Output the [X, Y] coordinate of the center of the cell containing the given text.  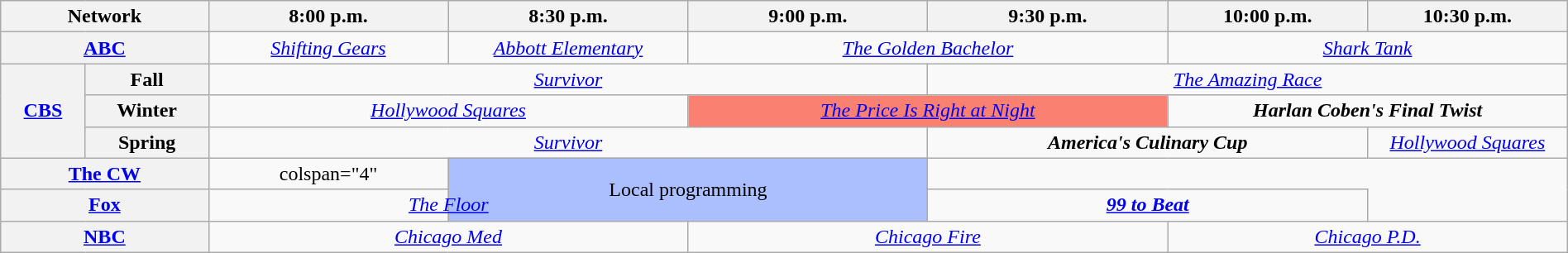
The Golden Bachelor [928, 48]
The Floor [448, 205]
Winter [147, 111]
Network [104, 17]
Chicago P.D. [1368, 236]
Shark Tank [1368, 48]
Harlan Coben's Final Twist [1368, 111]
CBS [43, 111]
10:00 p.m. [1268, 17]
Fox [104, 205]
Local programming [688, 189]
NBC [104, 236]
Spring [147, 142]
colspan="4" [328, 174]
ABC [104, 48]
10:30 p.m. [1468, 17]
8:00 p.m. [328, 17]
9:00 p.m. [808, 17]
The Price Is Right at Night [928, 111]
Chicago Med [448, 236]
The Amazing Race [1247, 79]
99 to Beat [1148, 205]
Abbott Elementary [568, 48]
Chicago Fire [928, 236]
8:30 p.m. [568, 17]
America's Culinary Cup [1148, 142]
The CW [104, 174]
Shifting Gears [328, 48]
Fall [147, 79]
9:30 p.m. [1048, 17]
